Capture the cell that displays the provided text and extract its (x, y) central coordinate. 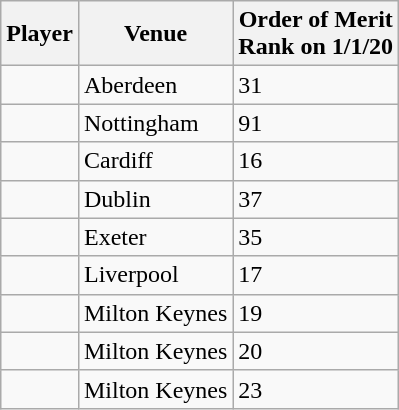
Venue (155, 34)
37 (316, 199)
23 (316, 389)
Cardiff (155, 161)
31 (316, 85)
35 (316, 237)
91 (316, 123)
Dublin (155, 199)
Liverpool (155, 275)
17 (316, 275)
Exeter (155, 237)
16 (316, 161)
20 (316, 351)
19 (316, 313)
Player (40, 34)
Nottingham (155, 123)
Aberdeen (155, 85)
Order of MeritRank on 1/1/20 (316, 34)
